Find where the given text appears and provide that cell's center as (x, y) coordinate. 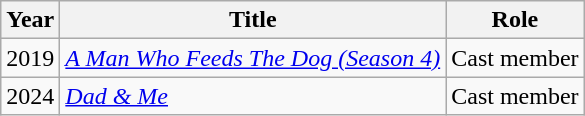
2019 (30, 58)
Dad & Me (253, 96)
Title (253, 20)
2024 (30, 96)
Year (30, 20)
A Man Who Feeds The Dog (Season 4) (253, 58)
Role (515, 20)
